For the text-containing cell, return its midpoint in [x, y] coordinate format. 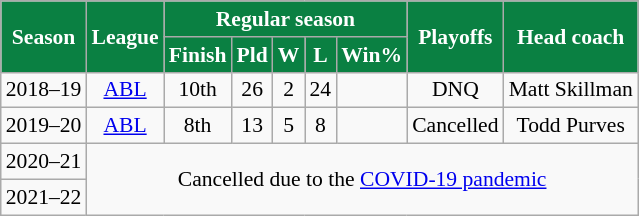
2021–22 [44, 197]
8 [320, 126]
W [289, 55]
Todd Purves [571, 126]
Cancelled due to the COVID-19 pandemic [362, 180]
Regular season [286, 19]
Win% [372, 55]
10th [198, 90]
8th [198, 126]
2020–21 [44, 162]
26 [252, 90]
Playoffs [455, 36]
2019–20 [44, 126]
2 [289, 90]
13 [252, 126]
Season [44, 36]
Matt Skillman [571, 90]
League [124, 36]
24 [320, 90]
Pld [252, 55]
Head coach [571, 36]
Cancelled [455, 126]
2018–19 [44, 90]
5 [289, 126]
L [320, 55]
Finish [198, 55]
DNQ [455, 90]
